Find where the given text appears and provide that cell's center as [X, Y] coordinate. 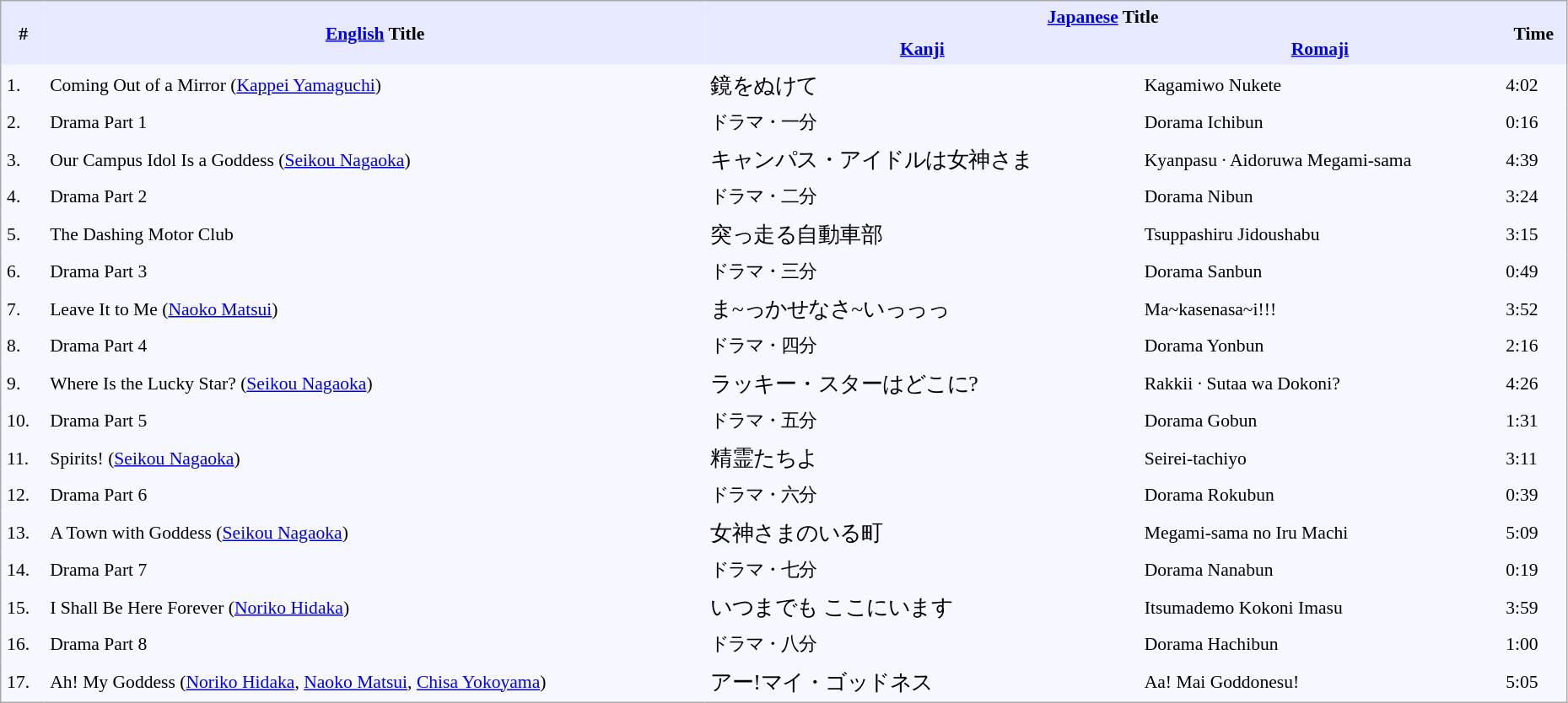
Megami-sama no Iru Machi [1321, 533]
Seirei-tachiyo [1321, 458]
ドラマ・一分 [923, 121]
Kagamiwo Nukete [1321, 84]
Rakkii · Sutaa wa Dokoni? [1321, 383]
Dorama Ichibun [1321, 121]
English Title [374, 33]
女神さまのいる町 [923, 533]
10. [23, 420]
1:31 [1533, 420]
いつまでも ここにいます [923, 607]
3:11 [1533, 458]
Leave It to Me (Naoko Matsui) [374, 309]
4:39 [1533, 159]
A Town with Goddess (Seikou Nagaoka) [374, 533]
0:19 [1533, 570]
1:00 [1533, 644]
ドラマ・三分 [923, 271]
3:52 [1533, 309]
3. [23, 159]
8. [23, 346]
Dorama Nanabun [1321, 570]
3:15 [1533, 234]
Drama Part 5 [374, 420]
4:02 [1533, 84]
Itsumademo Kokoni Imasu [1321, 607]
Drama Part 7 [374, 570]
# [23, 33]
The Dashing Motor Club [374, 234]
5:09 [1533, 533]
鏡をぬけて [923, 84]
5:05 [1533, 681]
キャンパス・アイドルは女神さま [923, 159]
Kanji [923, 49]
ドラマ・六分 [923, 495]
精霊たちよ [923, 458]
ドラマ・八分 [923, 644]
ドラマ・四分 [923, 346]
Japanese Title [1103, 17]
Aa! Mai Goddonesu! [1321, 681]
Dorama Yonbun [1321, 346]
4. [23, 196]
Ma~kasenasa~i!!! [1321, 309]
0:39 [1533, 495]
0:49 [1533, 271]
Dorama Nibun [1321, 196]
ドラマ・七分 [923, 570]
I Shall Be Here Forever (Noriko Hidaka) [374, 607]
Drama Part 3 [374, 271]
Drama Part 1 [374, 121]
11. [23, 458]
Drama Part 6 [374, 495]
ドラマ・五分 [923, 420]
7. [23, 309]
Drama Part 4 [374, 346]
ラッキー・スターはどこに? [923, 383]
17. [23, 681]
12. [23, 495]
ドラマ・二分 [923, 196]
Kyanpasu · Aidoruwa Megami-sama [1321, 159]
2. [23, 121]
Dorama Rokubun [1321, 495]
Tsuppashiru Jidoushabu [1321, 234]
Dorama Gobun [1321, 420]
アー!マイ・ゴッドネス [923, 681]
5. [23, 234]
Romaji [1321, 49]
15. [23, 607]
Where Is the Lucky Star? (Seikou Nagaoka) [374, 383]
Spirits! (Seikou Nagaoka) [374, 458]
3:59 [1533, 607]
Drama Part 2 [374, 196]
3:24 [1533, 196]
14. [23, 570]
Coming Out of a Mirror (Kappei Yamaguchi) [374, 84]
Drama Part 8 [374, 644]
Ah! My Goddess (Noriko Hidaka, Naoko Matsui, Chisa Yokoyama) [374, 681]
16. [23, 644]
2:16 [1533, 346]
9. [23, 383]
1. [23, 84]
Our Campus Idol Is a Goddess (Seikou Nagaoka) [374, 159]
Dorama Hachibun [1321, 644]
13. [23, 533]
0:16 [1533, 121]
Time [1533, 33]
4:26 [1533, 383]
ま~っかせなさ~いっっっ [923, 309]
Dorama Sanbun [1321, 271]
6. [23, 271]
突っ走る自動車部 [923, 234]
